Scan for the cell matching the given text and deliver its [x, y] coordinate at center. 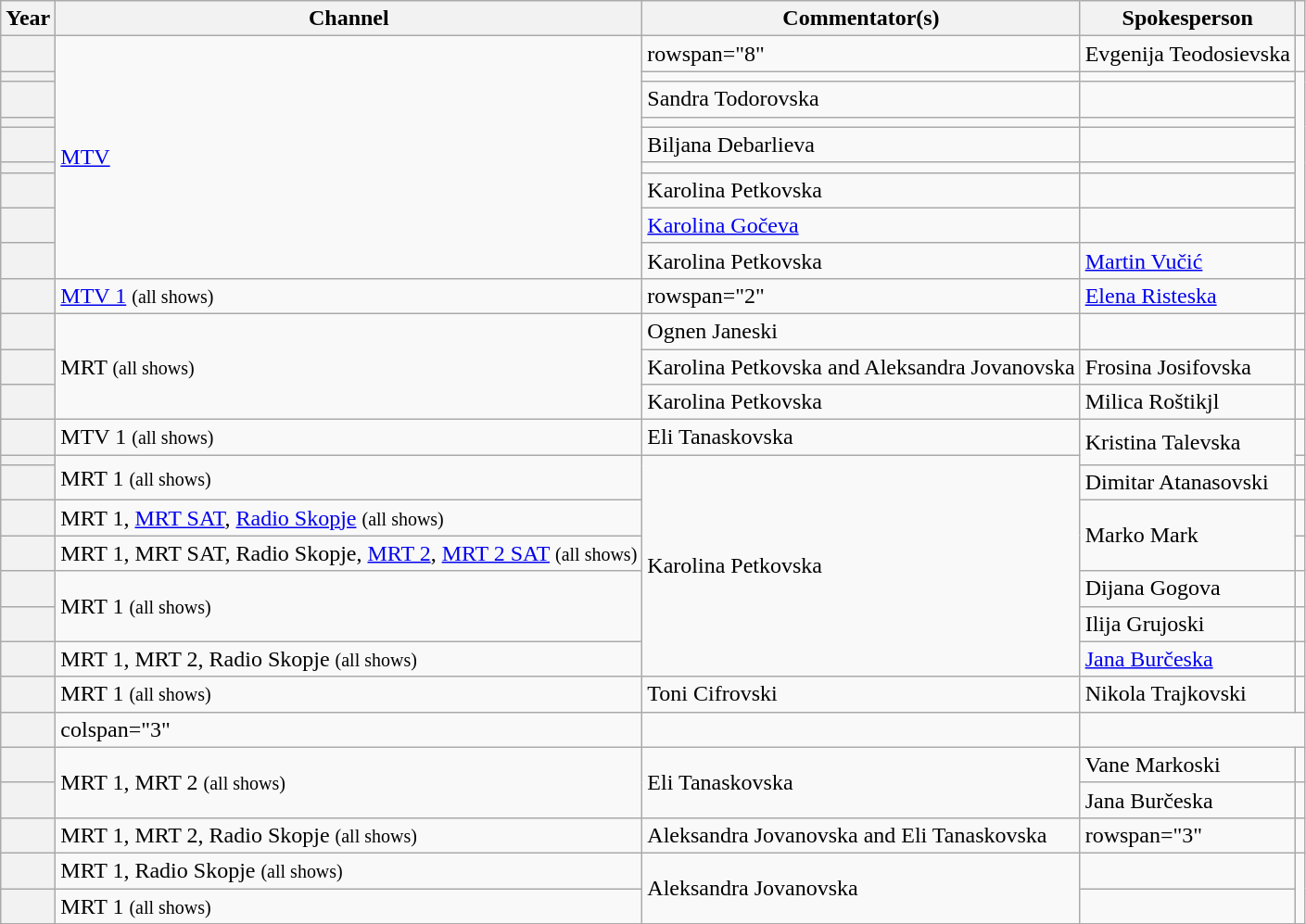
Biljana Debarlieva [861, 145]
colspan="3" [349, 729]
Dijana Gogova [1187, 589]
MRT 1, MRT SAT, Radio Skopje (all shows) [349, 518]
Sandra Todorovska [861, 99]
Commentator(s) [861, 19]
Frosina Josifovska [1187, 366]
Evgenija Teodosievska [1187, 54]
Spokesperson [1187, 19]
Channel [349, 19]
Martin Vučić [1187, 260]
MRT 1, MRT SAT, Radio Skopje, MRT 2, MRT 2 SAT (all shows) [349, 553]
Nikola Trajkovski [1187, 694]
Aleksandra Jovanovska and Eli Tanaskovska [861, 835]
Marko Mark [1187, 536]
Ilija Grujoski [1187, 624]
Karolina Gočeva [861, 225]
Ognen Janeski [861, 331]
Aleksandra Jovanovska [861, 888]
MRT 1, Radio Skopje (all shows) [349, 870]
rowspan="3" [1187, 835]
Milica Roštikjl [1187, 402]
Kristina Talevska [1187, 443]
MRT 1, MRT 2 (all shows) [349, 782]
rowspan="2" [861, 296]
Vane Markoski [1187, 765]
Year [28, 19]
MRT (all shows) [349, 366]
Elena Risteska [1187, 296]
Dimitar Atanasovski [1187, 483]
MTV [349, 158]
rowspan="8" [861, 54]
Toni Cifrovski [861, 694]
Karolina Petkovska and Aleksandra Jovanovska [861, 366]
